Search for the cell housing the specified text and yield its (x, y) center coordinate. 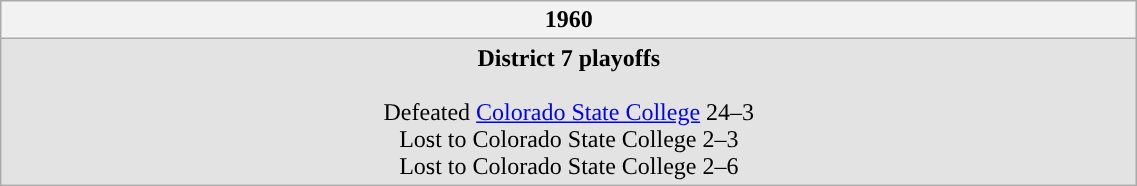
District 7 playoffsDefeated Colorado State College 24–3Lost to Colorado State College 2–3Lost to Colorado State College 2–6 (569, 112)
1960 (569, 20)
